Provide the (X, Y) coordinate of the cell's center where the given text is located.  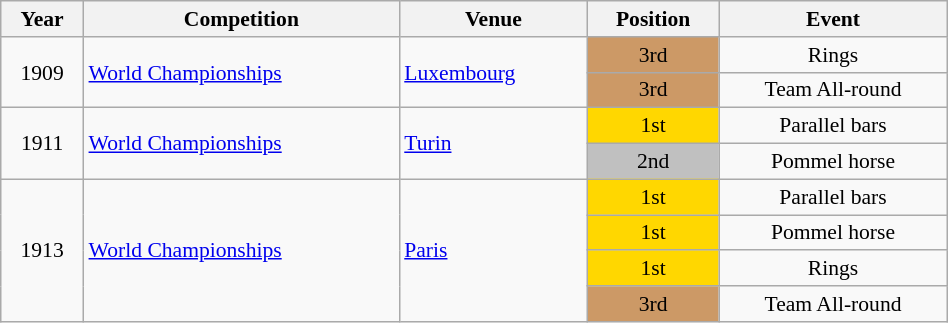
Venue (493, 19)
Event (834, 19)
Position (654, 19)
Paris (493, 250)
2nd (654, 162)
1911 (42, 144)
1909 (42, 72)
Luxembourg (493, 72)
1913 (42, 250)
Competition (242, 19)
Year (42, 19)
Turin (493, 144)
